Capture the cell that displays the provided text and extract its [x, y] central coordinate. 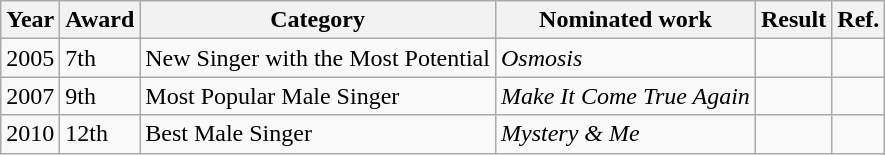
2005 [30, 58]
New Singer with the Most Potential [318, 58]
Osmosis [625, 58]
Award [100, 20]
7th [100, 58]
9th [100, 96]
Best Male Singer [318, 134]
12th [100, 134]
Ref. [858, 20]
Result [793, 20]
Nominated work [625, 20]
Year [30, 20]
Category [318, 20]
Mystery & Me [625, 134]
2007 [30, 96]
Make It Come True Again [625, 96]
Most Popular Male Singer [318, 96]
2010 [30, 134]
